Capture the cell that displays the provided text and extract its (X, Y) central coordinate. 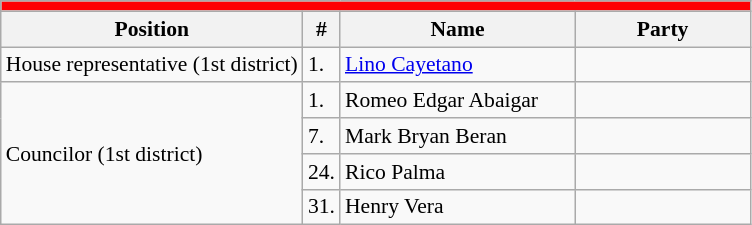
Romeo Edgar Abaigar (458, 101)
Rico Palma (458, 172)
Position (152, 29)
Mark Bryan Beran (458, 136)
House representative (1st district) (152, 65)
Party (662, 29)
24. (322, 172)
Name (458, 29)
Councilor (1st district) (152, 154)
7. (322, 136)
Henry Vera (458, 207)
Lino Cayetano (458, 65)
# (322, 29)
31. (322, 207)
